Extract the (x, y) coordinate from the center of the cell holding the provided text.  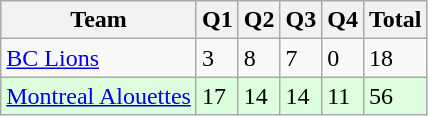
Q1 (217, 20)
3 (217, 58)
17 (217, 96)
8 (259, 58)
Q3 (301, 20)
Team (99, 20)
11 (343, 96)
BC Lions (99, 58)
0 (343, 58)
Q4 (343, 20)
Montreal Alouettes (99, 96)
Q2 (259, 20)
7 (301, 58)
18 (395, 58)
Total (395, 20)
56 (395, 96)
